Output the [X, Y] coordinate of the center of the cell containing the given text.  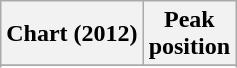
Chart (2012) [72, 34]
Peakposition [189, 34]
